Return the (X, Y) coordinate for the center point of the cell that contains the specified text.  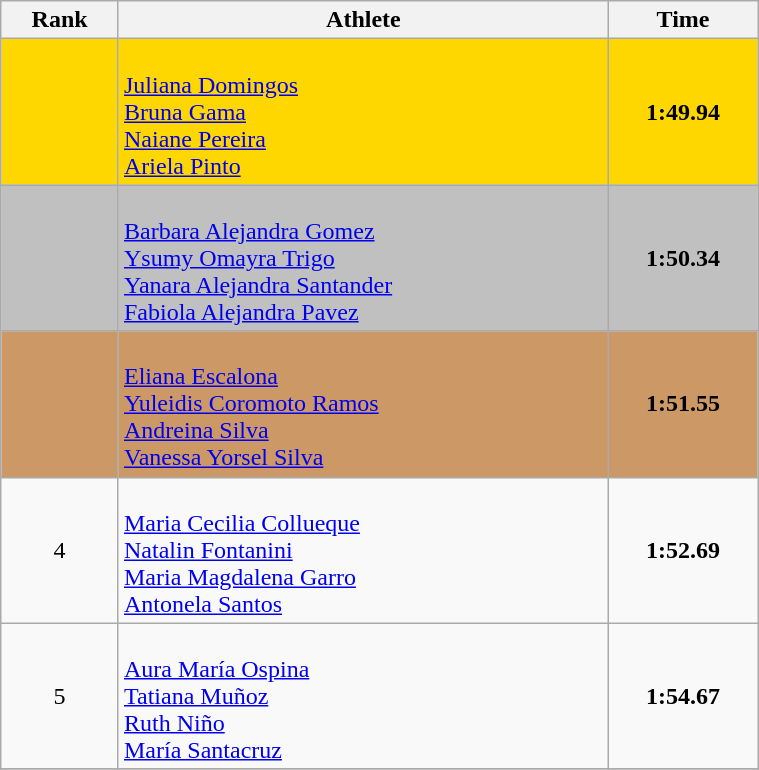
1:52.69 (682, 550)
Barbara Alejandra GomezYsumy Omayra TrigoYanara Alejandra SantanderFabiola Alejandra Pavez (363, 258)
5 (60, 696)
Juliana DomingosBruna GamaNaiane PereiraAriela Pinto (363, 112)
Rank (60, 20)
1:49.94 (682, 112)
Time (682, 20)
Maria Cecilia ColluequeNatalin FontaniniMaria Magdalena GarroAntonela Santos (363, 550)
1:50.34 (682, 258)
Eliana EscalonaYuleidis Coromoto RamosAndreina SilvaVanessa Yorsel Silva (363, 404)
4 (60, 550)
1:51.55 (682, 404)
Athlete (363, 20)
Aura María OspinaTatiana MuñozRuth NiñoMaría Santacruz (363, 696)
1:54.67 (682, 696)
